Output the [x, y] coordinate of the center of the cell containing the given text.  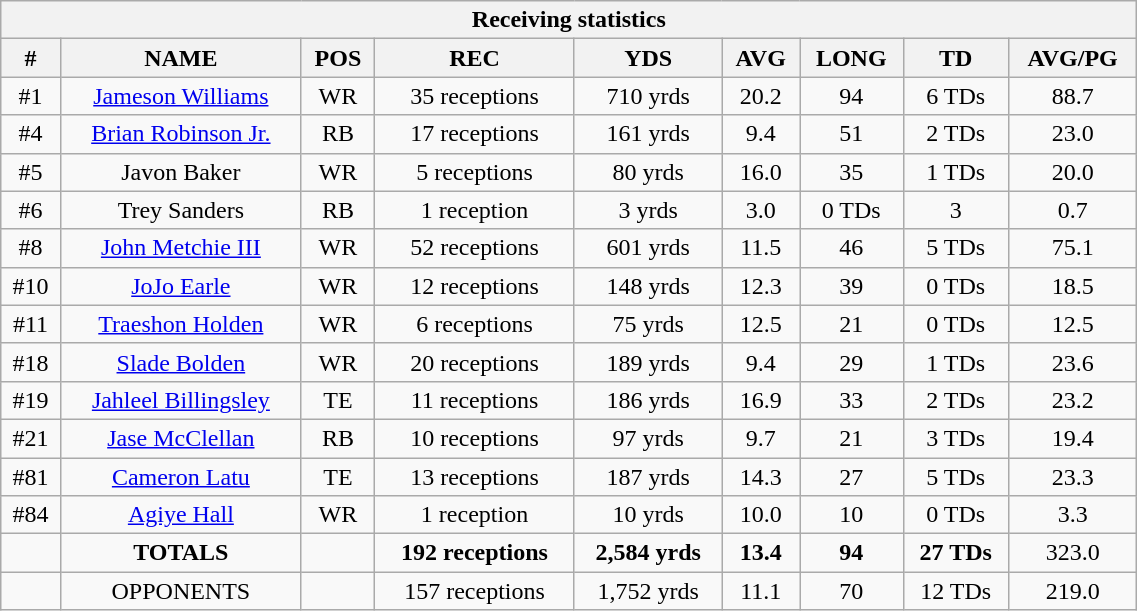
10 yrds [648, 515]
27 TDs [956, 553]
Slade Bolden [180, 362]
Javon Baker [180, 172]
80 yrds [648, 172]
# [31, 58]
12.3 [761, 286]
189 yrds [648, 362]
27 [852, 477]
#21 [31, 438]
11 receptions [475, 400]
323.0 [1072, 553]
Jase McClellan [180, 438]
75 yrds [648, 324]
#19 [31, 400]
Jahleel Billingsley [180, 400]
13.4 [761, 553]
Jameson Williams [180, 96]
OPPONENTS [180, 591]
10.0 [761, 515]
5 receptions [475, 172]
10 receptions [475, 438]
#4 [31, 134]
23.6 [1072, 362]
John Metchie III [180, 248]
18.5 [1072, 286]
187 yrds [648, 477]
2,584 yrds [648, 553]
161 yrds [648, 134]
52 receptions [475, 248]
11.1 [761, 591]
39 [852, 286]
1,752 yrds [648, 591]
3.3 [1072, 515]
JoJo Earle [180, 286]
3.0 [761, 210]
23.0 [1072, 134]
3 TDs [956, 438]
LONG [852, 58]
#84 [31, 515]
601 yrds [648, 248]
AVG [761, 58]
#1 [31, 96]
14.3 [761, 477]
13 receptions [475, 477]
20.2 [761, 96]
29 [852, 362]
97 yrds [648, 438]
12 receptions [475, 286]
12 TDs [956, 591]
33 [852, 400]
35 receptions [475, 96]
#6 [31, 210]
3 [956, 210]
710 yrds [648, 96]
POS [338, 58]
#5 [31, 172]
AVG/PG [1072, 58]
46 [852, 248]
#11 [31, 324]
35 [852, 172]
TOTALS [180, 553]
3 yrds [648, 210]
#18 [31, 362]
16.9 [761, 400]
Brian Robinson Jr. [180, 134]
20 receptions [475, 362]
11.5 [761, 248]
20.0 [1072, 172]
6 TDs [956, 96]
70 [852, 591]
16.0 [761, 172]
51 [852, 134]
#8 [31, 248]
157 receptions [475, 591]
Receiving statistics [569, 20]
YDS [648, 58]
6 receptions [475, 324]
#81 [31, 477]
19.4 [1072, 438]
148 yrds [648, 286]
Trey Sanders [180, 210]
186 yrds [648, 400]
Cameron Latu [180, 477]
#10 [31, 286]
0.7 [1072, 210]
REC [475, 58]
10 [852, 515]
NAME [180, 58]
192 receptions [475, 553]
88.7 [1072, 96]
17 receptions [475, 134]
75.1 [1072, 248]
219.0 [1072, 591]
Traeshon Holden [180, 324]
9.7 [761, 438]
23.2 [1072, 400]
Agiye Hall [180, 515]
TD [956, 58]
23.3 [1072, 477]
